Return the (x, y) coordinate for the center point of the cell that contains the specified text.  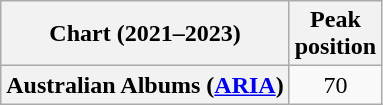
70 (335, 85)
Peakposition (335, 34)
Australian Albums (ARIA) (145, 85)
Chart (2021–2023) (145, 34)
